Scan for the cell matching the given text and deliver its (x, y) coordinate at center. 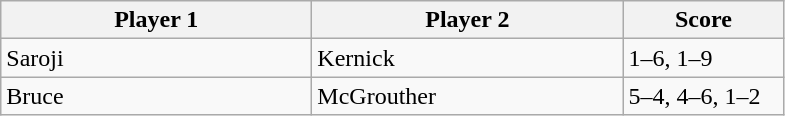
Player 1 (156, 20)
5–4, 4–6, 1–2 (704, 96)
Saroji (156, 58)
McGrouther (468, 96)
Score (704, 20)
1–6, 1–9 (704, 58)
Player 2 (468, 20)
Bruce (156, 96)
Kernick (468, 58)
